Determine the (X, Y) coordinate at the center of the cell enclosing the given text.  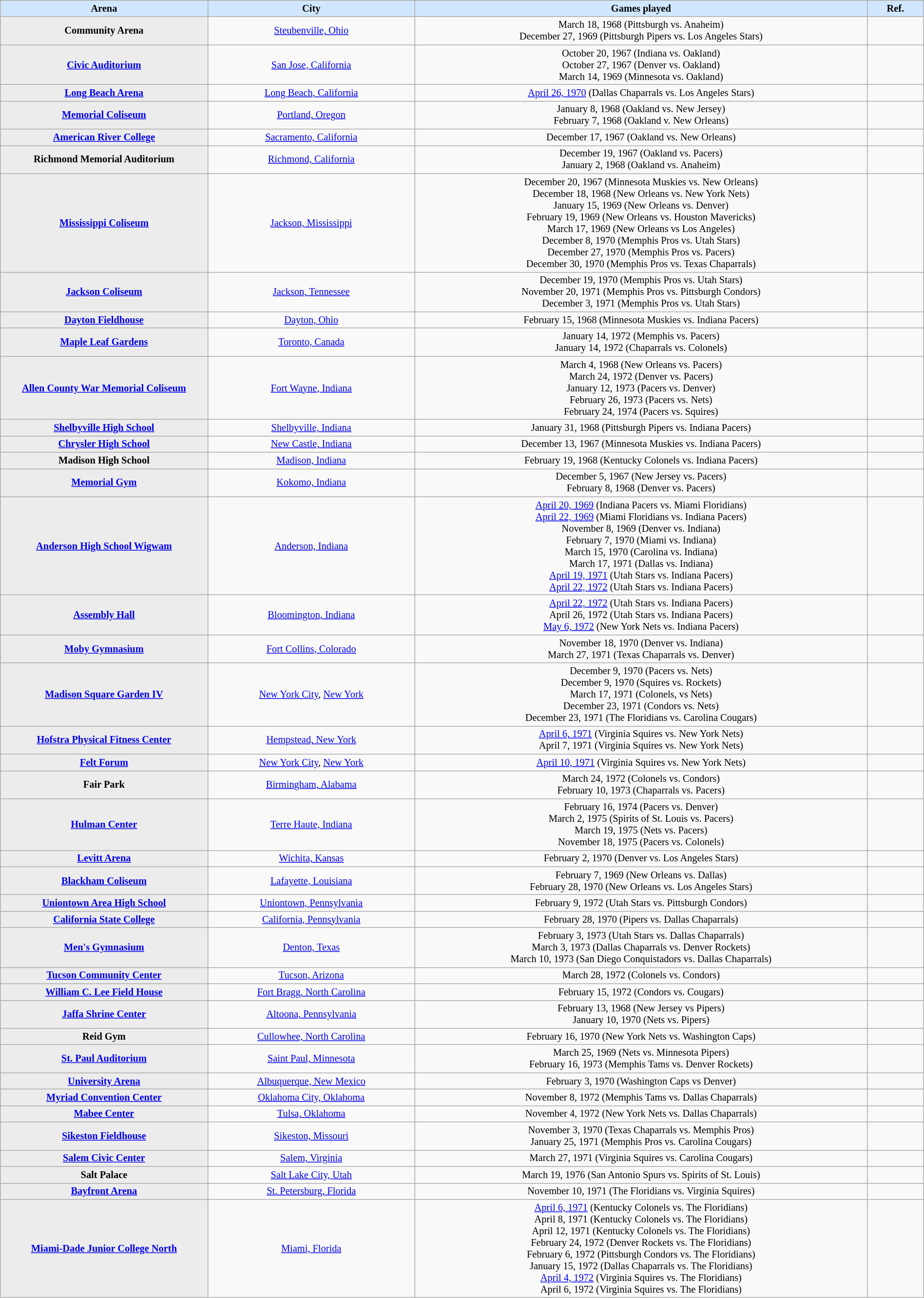
Civic Auditorium (104, 65)
Lafayette, Louisiana (311, 881)
Community Arena (104, 31)
Madison, Indiana (311, 461)
December 5, 1967 (New Jersey vs. Pacers)February 8, 1968 (Denver vs. Pacers) (641, 483)
February 2, 1970 (Denver vs. Los Angeles Stars) (641, 858)
April 6, 1971 (Virginia Squires vs. New York Nets)April 7, 1971 (Virginia Squires vs. New York Nets) (641, 740)
March 25, 1969 (Nets vs. Minnesota Pipers)February 16, 1973 (Memphis Tams vs. Denver Rockets) (641, 1059)
University Arena (104, 1081)
Steubenville, Ohio (311, 31)
Salt Lake City, Utah (311, 1175)
Fort Wayne, Indiana (311, 388)
Dayton, Ohio (311, 320)
March 24, 1972 (Colonels vs. Condors)February 10, 1973 (Chaparrals vs. Pacers) (641, 785)
February 16, 1970 (New York Nets vs. Washington Caps) (641, 1036)
Bloomington, Indiana (311, 615)
Shelbyville High School (104, 427)
April 10, 1971 (Virginia Squires vs. New York Nets) (641, 762)
November 8, 1972 (Memphis Tams vs. Dallas Chaparrals) (641, 1097)
Dayton Fieldhouse (104, 320)
Uniontown Area High School (104, 903)
Sacramento, California (311, 137)
February 9, 1972 (Utah Stars vs. Pittsburgh Condors) (641, 903)
Bayfront Arena (104, 1191)
Mabee Center (104, 1114)
January 31, 1968 (Pittsburgh Pipers vs. Indiana Pacers) (641, 427)
Anderson High School Wigwam (104, 546)
March 18, 1968 (Pittsburgh vs. Anaheim)December 27, 1969 (Pittsburgh Pipers vs. Los Angeles Stars) (641, 31)
Myriad Convention Center (104, 1097)
Assembly Hall (104, 615)
February 19, 1968 (Kentucky Colonels vs. Indiana Pacers) (641, 461)
Levitt Arena (104, 858)
October 20, 1967 (Indiana vs. Oakland)October 27, 1967 (Denver vs. Oakland)March 14, 1969 (Minnesota vs. Oakland) (641, 65)
Denton, Texas (311, 948)
Jackson, Mississippi (311, 223)
December 17, 1967 (Oakland vs. New Orleans) (641, 137)
New Castle, Indiana (311, 444)
Maple Leaf Gardens (104, 342)
Tucson, Arizona (311, 975)
Hulman Center (104, 824)
April 26, 1970 (Dallas Chaparrals vs. Los Angeles Stars) (641, 93)
December 13, 1967 (Minnesota Muskies vs. Indiana Pacers) (641, 444)
Uniontown, Pennsylvania (311, 903)
Madison High School (104, 461)
Tucson Community Center (104, 975)
Long Beach Arena (104, 93)
Portland, Oregon (311, 115)
February 15, 1972 (Condors vs. Cougars) (641, 992)
Reid Gym (104, 1036)
Allen County War Memorial Coliseum (104, 388)
California State College (104, 919)
Chrysler High School (104, 444)
Fort Bragg, North Carolina (311, 992)
Richmond, California (311, 159)
Saint Paul, Minnesota (311, 1059)
Tulsa, Oklahoma (311, 1114)
Terre Haute, Indiana (311, 824)
Kokomo, Indiana (311, 483)
Memorial Coliseum (104, 115)
February 15, 1968 (Minnesota Muskies vs. Indiana Pacers) (641, 320)
Altoona, Pennsylvania (311, 1014)
April 22, 1972 (Utah Stars vs. Indiana Pacers)April 26, 1972 (Utah Stars vs. Indiana Pacers)May 6, 1972 (New York Nets vs. Indiana Pacers) (641, 615)
Anderson, Indiana (311, 546)
Mississippi Coliseum (104, 223)
March 19, 1976 (San Antonio Spurs vs. Spirits of St. Louis) (641, 1175)
St. Paul Auditorium (104, 1059)
Oklahoma City, Oklahoma (311, 1097)
Miami-Dade Junior College North (104, 1248)
Long Beach, California (311, 93)
St. Petersburg, Florida (311, 1191)
Miami, Florida (311, 1248)
American River College (104, 137)
Madison Square Garden IV (104, 695)
Moby Gymnasium (104, 649)
Felt Forum (104, 762)
Fair Park (104, 785)
City (311, 8)
March 28, 1972 (Colonels vs. Condors) (641, 975)
Jackson Coliseum (104, 292)
Fort Collins, Colorado (311, 649)
Hofstra Physical Fitness Center (104, 740)
Richmond Memorial Auditorium (104, 159)
Shelbyville, Indiana (311, 427)
Games played (641, 8)
November 10, 1971 (The Floridians vs. Virginia Squires) (641, 1191)
February 7, 1969 (New Orleans vs. Dallas)February 28, 1970 (New Orleans vs. Los Angeles Stars) (641, 881)
San Jose, California (311, 65)
February 3, 1970 (Washington Caps vs Denver) (641, 1081)
Sikeston, Missouri (311, 1136)
Arena (104, 8)
January 8, 1968 (Oakland vs. New Jersey)February 7, 1968 (Oakland v. New Orleans) (641, 115)
February 13, 1968 (New Jersey vs Pipers)January 10, 1970 (Nets vs. Pipers) (641, 1014)
Sikeston Fieldhouse (104, 1136)
Salem, Virginia (311, 1158)
Blackham Coliseum (104, 881)
Birmingham, Alabama (311, 785)
Salt Palace (104, 1175)
November 3, 1970 (Texas Chaparrals vs. Memphis Pros)January 25, 1971 (Memphis Pros vs. Carolina Cougars) (641, 1136)
December 19, 1970 (Memphis Pros vs. Utah Stars)November 20, 1971 (Memphis Pros vs. Pittsburgh Condors)December 3, 1971 (Memphis Pros vs. Utah Stars) (641, 292)
William C. Lee Field House (104, 992)
January 14, 1972 (Memphis vs. Pacers)January 14, 1972 (Chaparrals vs. Colonels) (641, 342)
Hempstead, New York (311, 740)
November 4, 1972 (New York Nets vs. Dallas Chaparrals) (641, 1114)
Ref. (895, 8)
November 18, 1970 (Denver vs. Indiana)March 27, 1971 (Texas Chaparrals vs. Denver) (641, 649)
February 28, 1970 (Pipers vs. Dallas Chaparrals) (641, 919)
Jackson, Tennessee (311, 292)
Memorial Gym (104, 483)
Salem Civic Center (104, 1158)
Albuquerque, New Mexico (311, 1081)
December 19, 1967 (Oakland vs. Pacers)January 2, 1968 (Oakland vs. Anaheim) (641, 159)
March 27, 1971 (Virginia Squires vs. Carolina Cougars) (641, 1158)
Men's Gymnasium (104, 948)
Toronto, Canada (311, 342)
Jaffa Shrine Center (104, 1014)
Cullowhee, North Carolina (311, 1036)
Wichita, Kansas (311, 858)
California, Pennsylvania (311, 919)
